Return the (x, y) coordinate for the center point of the cell that contains the specified text.  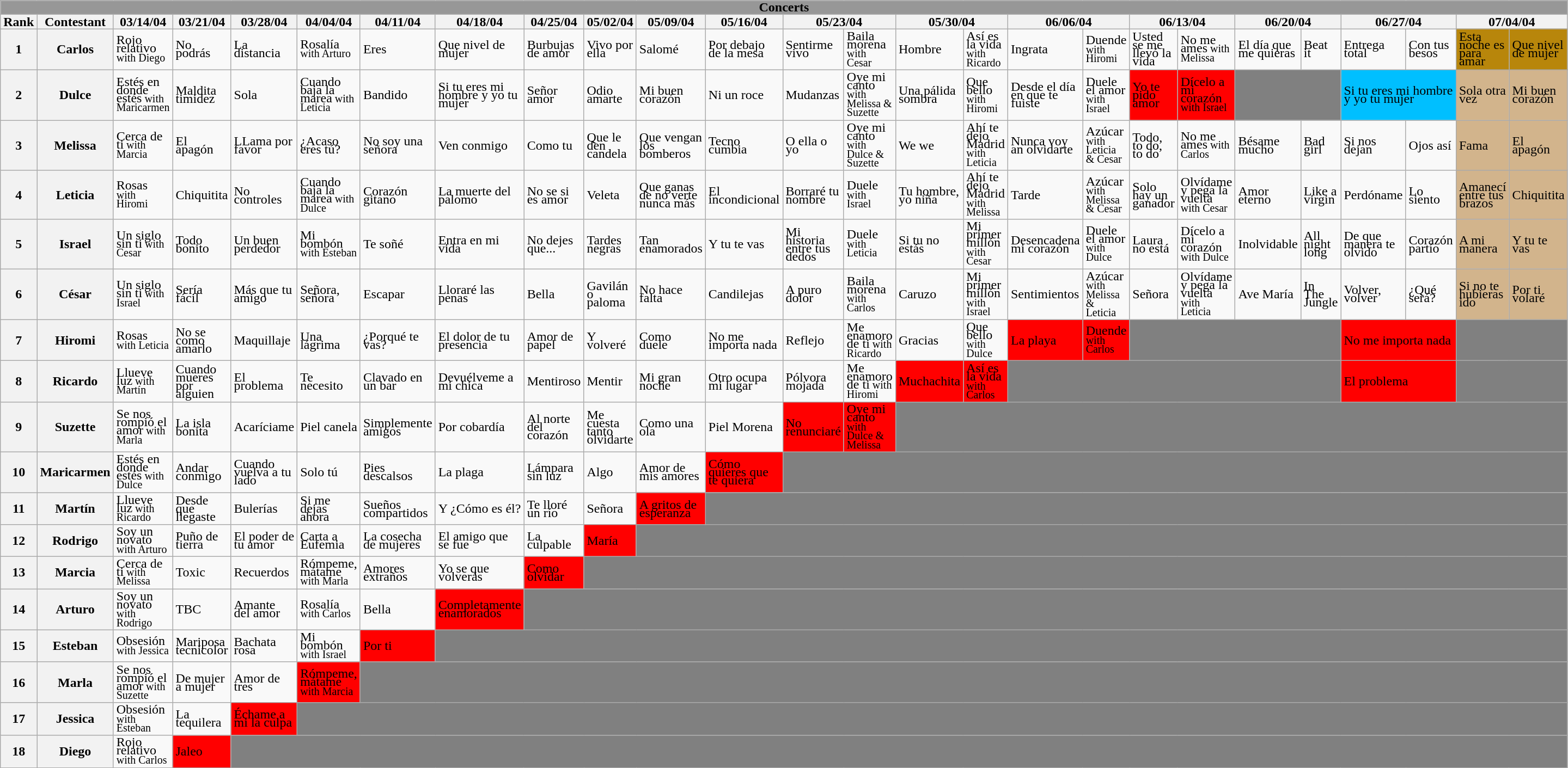
La tequilera (202, 718)
La muerte del palomo (479, 195)
Tu hombre, yo niña (929, 195)
Si nos dejan (1374, 145)
Rosas with Leticia (143, 340)
Que le den candela (610, 145)
Ojos así (1431, 145)
Duele with Leticia (869, 244)
Desde que llegaste (202, 508)
Te soñé (398, 244)
Azúcar with Leticia & Cesar (1106, 145)
3 (19, 145)
Cómo quieres que te quiera (744, 472)
06/13/04 (1182, 22)
Mi historia entre tus dedos (813, 244)
La culpable (554, 541)
Olvídame y pega la vuelta with Cesar (1206, 195)
Corazón gitano (398, 195)
Al norte del corazón (554, 427)
Esta noche es para amar (1482, 50)
Jessica (75, 718)
Así es la vida with Ricardo (986, 50)
Que bello with Dulce (986, 340)
Corazón partío (1431, 244)
Rosalía with Carlos (329, 610)
6 (19, 294)
Acaríciame (264, 427)
Diego (75, 751)
Estés en donde estés with Dulce (143, 472)
Bulerías (264, 508)
Estés en donde estés with Maricarmen (143, 95)
Si me dejas ahora (329, 508)
Bad girl (1321, 145)
Obsesión with Jessica (143, 646)
Burbujas de amor (554, 50)
Duele el amor with Israel (1106, 95)
LLama por favor (264, 145)
Así es la vida with Carlos (986, 382)
No me ames with Melissa (1206, 50)
06/06/04 (1069, 22)
14 (19, 610)
Una lágrima (329, 340)
Échame a mi la culpa (264, 718)
Lloraré las penas (479, 294)
Mi bombón with Esteban (329, 244)
7 (19, 340)
07/04/04 (1512, 22)
Un siglo sin ti with Cesar (143, 244)
Piel canela (329, 427)
Rosalía with Arturo (329, 50)
Esteban (75, 646)
El día que me quieras (1268, 50)
Oye mi canto with Dulce & Melissa (869, 427)
06/27/04 (1399, 22)
Hiromi (75, 340)
La cosecha de mujeres (398, 541)
Pies descalsos (398, 472)
No soy una señora (398, 145)
18 (19, 751)
La distancia (264, 50)
O ella o yo (813, 145)
Mentiroso (554, 382)
9 (19, 427)
Me enamoro de ti with Hiromi (869, 382)
Ricardo (75, 382)
Oye mi canto with Dulce & Suzette (869, 145)
03/21/04 (202, 22)
Tan enamorados (671, 244)
15 (19, 646)
13 (19, 573)
Toxic (202, 573)
Gavilán o paloma (610, 294)
Como una ola (671, 427)
Duele with Israel (869, 195)
No podrás (202, 50)
1 (19, 50)
16 (19, 682)
Te necesito (329, 382)
Mudanzas (813, 95)
La playa (1045, 340)
Mentir (610, 382)
Martín (75, 508)
Reflejo (813, 340)
Duele el amor with Dulce (1106, 244)
Te lloré un río (554, 508)
Maldita timidez (202, 95)
Muchachita (929, 382)
Más que tu amigo (264, 294)
María (610, 541)
Otro ocupa mi lugar (744, 382)
No se como amarlo (202, 340)
05/02/04 (610, 22)
Rómpeme, mátame with Marcia (329, 682)
10 (19, 472)
Odio amarte (610, 95)
Duende with Carlos (1106, 340)
Amante del amor (264, 610)
Tardes negras (610, 244)
Me enamoro de ti with Ricardo (869, 340)
Candilejas (744, 294)
Recuerdos (264, 573)
We we (929, 145)
Por ti (398, 646)
Amores extraños (398, 573)
Mi primer millón with Cesar (986, 244)
Borraré tu nombre (813, 195)
Eres (398, 50)
Baila morena with Carlos (869, 294)
04/18/04 (479, 22)
Con tus besos (1431, 50)
Desde el día en que te fuiste (1045, 95)
Duende with Hiromi (1106, 50)
Amor de papel (554, 340)
Cuando vuelva a tu lado (264, 472)
Dícelo a mi corazón with Israel (1206, 95)
Que bello with Hiromi (986, 95)
Soy un novato with Arturo (143, 541)
Señor amor (554, 95)
Ave María (1268, 294)
Que vengan los bomberos (671, 145)
Si no te hubieras ido (1482, 294)
Solo tú (329, 472)
Nunca voy an olvidarte (1045, 145)
La plaga (479, 472)
Arturo (75, 610)
No controles (264, 195)
Lámpara sin luz (554, 472)
Sola (264, 95)
Mi primer millón with Israel (986, 294)
Como duele (671, 340)
Amor de tres (264, 682)
Carlos (75, 50)
Ahí te dejo Madrid with Leticia (986, 145)
No dejes que... (554, 244)
Andar conmigo (202, 472)
Algo (610, 472)
Cuando baja la marea with Dulce (329, 195)
Beat it (1321, 50)
Y volveré (610, 340)
Inolvidable (1268, 244)
No hace falta (671, 294)
04/25/04 (554, 22)
Un siglo sin ti with Israel (143, 294)
Bandido (398, 95)
Llueve luz with Ricardo (143, 508)
03/28/04 (264, 22)
Por cobardía (479, 427)
Se nos rompió el amor with Marla (143, 427)
TBC (202, 610)
8 (19, 382)
Ni un roce (744, 95)
All night long (1321, 244)
Vivo por ella (610, 50)
Se nos rompió el amor with Suzette (143, 682)
Ingrata (1045, 50)
Ven conmigo (479, 145)
Tarde (1045, 195)
Cerca de ti with Marcia (143, 145)
11 (19, 508)
Sola otra vez (1482, 95)
Rodrigo (75, 541)
A gritos de esperanza (671, 508)
El incondicional (744, 195)
Pólvora mojada (813, 382)
Fama (1482, 145)
Dulce (75, 95)
Gracias (929, 340)
Rank (19, 22)
Olvídame y pega la vuelta with Leticia (1206, 294)
Simplemente amigos (398, 427)
Cerca de ti with Melissa (143, 573)
Todo, to do, to do (1154, 145)
Melissa (75, 145)
A mi manera (1482, 244)
Una pálida sombra (929, 95)
Suzette (75, 427)
Mi bombón with Israel (329, 646)
Por ti volaré (1538, 294)
Bachata rosa (264, 646)
Baila morena with Cesar (869, 50)
Puño de tierra (202, 541)
Bésame mucho (1268, 145)
Azúcar with Melissa & Cesar (1106, 195)
Entrega total (1374, 50)
Contestant (75, 22)
Soy un novato with Rodrigo (143, 610)
Carta a Eufemia (329, 541)
Israel (75, 244)
Marcia (75, 573)
Tecno cumbia (744, 145)
Mi gran noche (671, 382)
Clavado en un bar (398, 382)
4 (19, 195)
No me ames with Carlos (1206, 145)
Que ganas de no verte nunca más (671, 195)
A puro dolor (813, 294)
Ahí te dejo Madrid with Melissa (986, 195)
Veleta (610, 195)
Como tu (554, 145)
Hombre (929, 50)
Como olvidar (554, 573)
Leticia (75, 195)
Cuando mueres por alguien (202, 382)
¿Qué será? (1431, 294)
2 (19, 95)
Sentirme vivo (813, 50)
Y ¿Cómo es él? (479, 508)
Sueños compartidos (398, 508)
Llueve luz with Martín (143, 382)
De que manera te olvido (1374, 244)
El poder de tu amor (264, 541)
Rómpeme, mátame with Marla (329, 573)
Caruzo (929, 294)
Piel Morena (744, 427)
5 (19, 244)
Mariposa tecnicolor (202, 646)
17 (19, 718)
Dícelo a mi corazón with Dulce (1206, 244)
Amor de mis amores (671, 472)
Oye mi canto with Melissa & Suzette (869, 95)
Marla (75, 682)
Por debajo de la mesa (744, 50)
Lo siento (1431, 195)
No renunciaré (813, 427)
César (75, 294)
Jaleo (202, 751)
No se si es amor (554, 195)
Like a virgin (1321, 195)
Maricarmen (75, 472)
Rosas with Hiromi (143, 195)
12 (19, 541)
Devuélveme a mi chica (479, 382)
Azúcar with Melissa & Leticia (1106, 294)
04/04/04 (329, 22)
Señora, señora (329, 294)
Un buen perdedor (264, 244)
In The Jungle (1321, 294)
05/30/04 (951, 22)
Rojo relativo with Diego (143, 50)
De mujer a mujer (202, 682)
Entra en mi vida (479, 244)
Completamente enamorados (479, 610)
Amanecí entre tus brazos (1482, 195)
05/16/04 (744, 22)
Sentimientos (1045, 294)
Maquillaje (264, 340)
¿Acaso eres tú? (329, 145)
¿Porqué te vas? (398, 340)
Escapar (398, 294)
Cuando baja la marea with Leticia (329, 95)
05/09/04 (671, 22)
Concerts (784, 8)
05/23/04 (839, 22)
03/14/04 (143, 22)
Obsesión with Esteban (143, 718)
06/20/04 (1288, 22)
Laura no está (1154, 244)
Todo bonito (202, 244)
Yo se que volverás (479, 573)
La isla bonita (202, 427)
El dolor de tu presencia (479, 340)
Me cuesta tanto olvidarte (610, 427)
Perdóname (1374, 195)
Volver, volver (1374, 294)
Amor eterno (1268, 195)
04/11/04 (398, 22)
Rojo relativo with Carlos (143, 751)
Usted se me llevó la vida (1154, 50)
Desencadena mi corazón (1045, 244)
Solo hay un ganador (1154, 195)
El amigo que se fue (479, 541)
Yo te pido amor (1154, 95)
Sería fácil (202, 294)
Si tu no estás (929, 244)
Salomé (671, 50)
